Extract the [x, y] coordinate from the center of the cell holding the provided text.  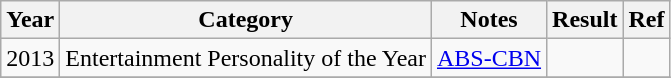
Category [246, 20]
2013 [30, 58]
Ref [646, 20]
Result [585, 20]
ABS-CBN [488, 58]
Notes [488, 20]
Entertainment Personality of the Year [246, 58]
Year [30, 20]
